Provide the [X, Y] coordinate of the cell's center where the given text is located.  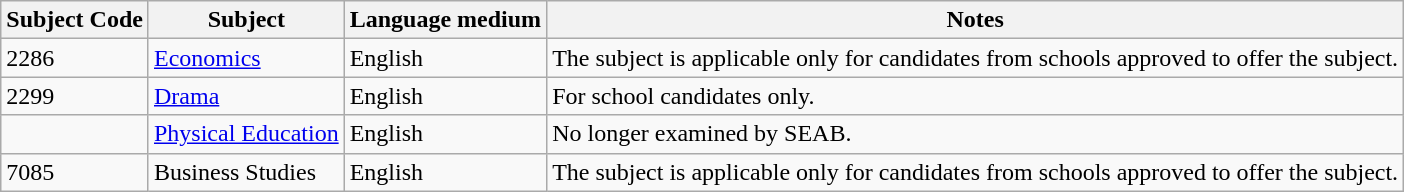
Business Studies [246, 172]
2299 [75, 96]
Language medium [445, 20]
For school candidates only. [976, 96]
Drama [246, 96]
Notes [976, 20]
Economics [246, 58]
2286 [75, 58]
No longer examined by SEAB. [976, 134]
Physical Education [246, 134]
7085 [75, 172]
Subject [246, 20]
Subject Code [75, 20]
